Extract the [X, Y] coordinate from the center of the cell holding the provided text.  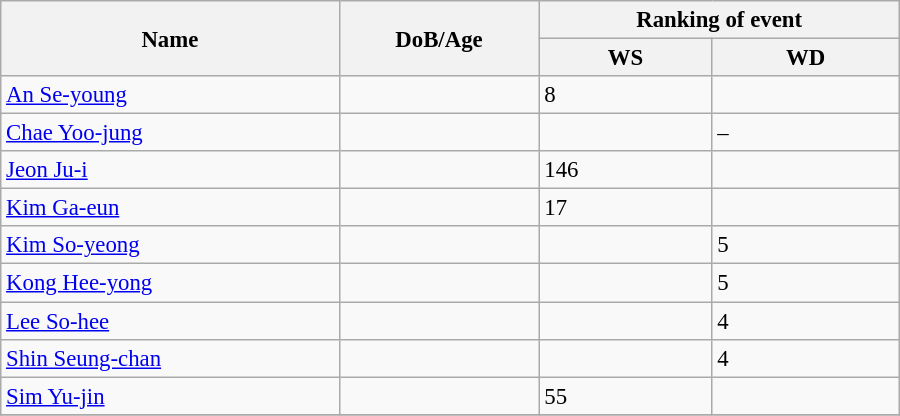
WD [806, 58]
8 [626, 95]
– [806, 133]
Jeon Ju-i [170, 170]
Kim Ga-eun [170, 208]
Sim Yu-jin [170, 396]
Kong Hee-yong [170, 283]
Shin Seung-chan [170, 358]
Name [170, 38]
An Se-young [170, 95]
55 [626, 396]
Lee So-hee [170, 321]
146 [626, 170]
Kim So-yeong [170, 245]
WS [626, 58]
Ranking of event [719, 20]
Chae Yoo-jung [170, 133]
17 [626, 208]
DoB/Age [439, 38]
